Output the (x, y) coordinate of the center of the cell containing the given text.  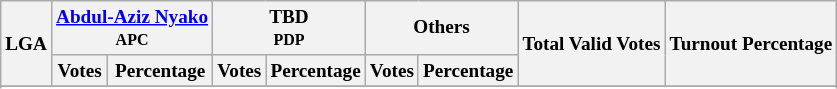
Turnout Percentage (751, 44)
Total Valid Votes (592, 44)
Others (442, 28)
LGA (26, 44)
TBDPDP (290, 28)
Abdul-Aziz NyakoAPC (132, 28)
